Provide the [x, y] coordinate of the cell's center where the given text is located.  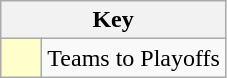
Key [114, 20]
Teams to Playoffs [134, 58]
